Pinpoint the cell where the given text exists, returning its (x, y) midpoint coordinate. 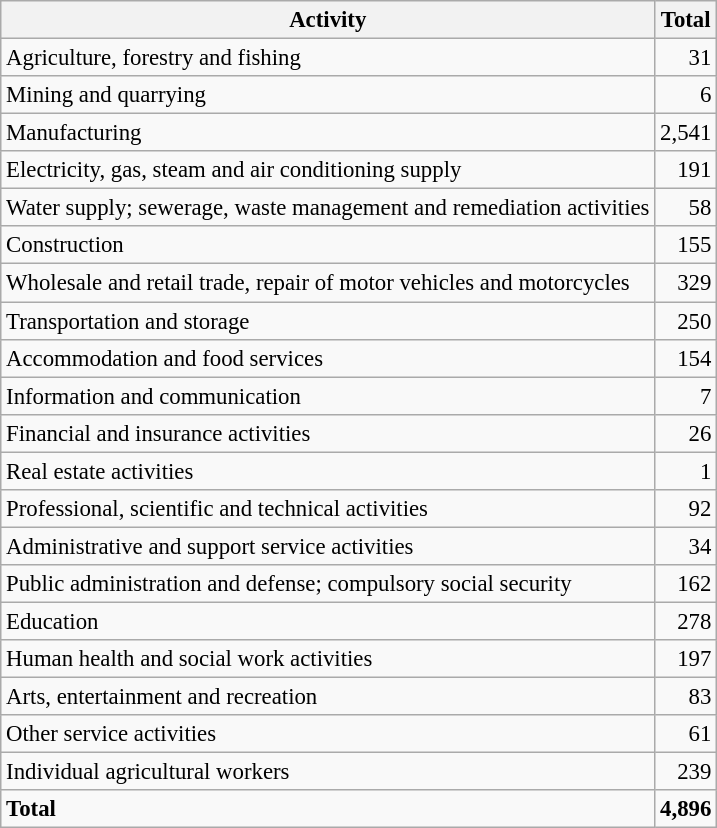
7 (686, 396)
92 (686, 509)
Activity (328, 20)
34 (686, 546)
Individual agricultural workers (328, 772)
Other service activities (328, 734)
Financial and insurance activities (328, 433)
26 (686, 433)
61 (686, 734)
154 (686, 358)
Construction (328, 245)
191 (686, 170)
329 (686, 283)
Wholesale and retail trade, repair of motor vehicles and motorcycles (328, 283)
239 (686, 772)
Agriculture, forestry and fishing (328, 58)
Arts, entertainment and recreation (328, 697)
197 (686, 659)
Professional, scientific and technical activities (328, 509)
Transportation and storage (328, 321)
Education (328, 621)
155 (686, 245)
83 (686, 697)
Accommodation and food services (328, 358)
2,541 (686, 133)
Manufacturing (328, 133)
6 (686, 95)
162 (686, 584)
Public administration and defense; compulsory social security (328, 584)
1 (686, 471)
278 (686, 621)
Mining and quarrying (328, 95)
Water supply; sewerage, waste management and remediation activities (328, 208)
Electricity, gas, steam and air conditioning supply (328, 170)
Administrative and support service activities (328, 546)
Human health and social work activities (328, 659)
58 (686, 208)
4,896 (686, 809)
31 (686, 58)
Information and communication (328, 396)
Real estate activities (328, 471)
250 (686, 321)
